Find where the given text appears and provide that cell's center as (x, y) coordinate. 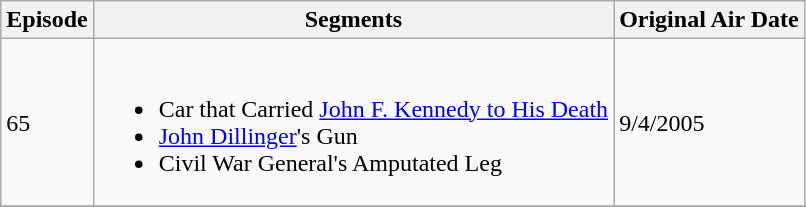
9/4/2005 (710, 122)
Episode (47, 20)
65 (47, 122)
Car that Carried John F. Kennedy to His DeathJohn Dillinger's GunCivil War General's Amputated Leg (353, 122)
Original Air Date (710, 20)
Segments (353, 20)
